Pinpoint the cell where the given text exists, returning its [X, Y] midpoint coordinate. 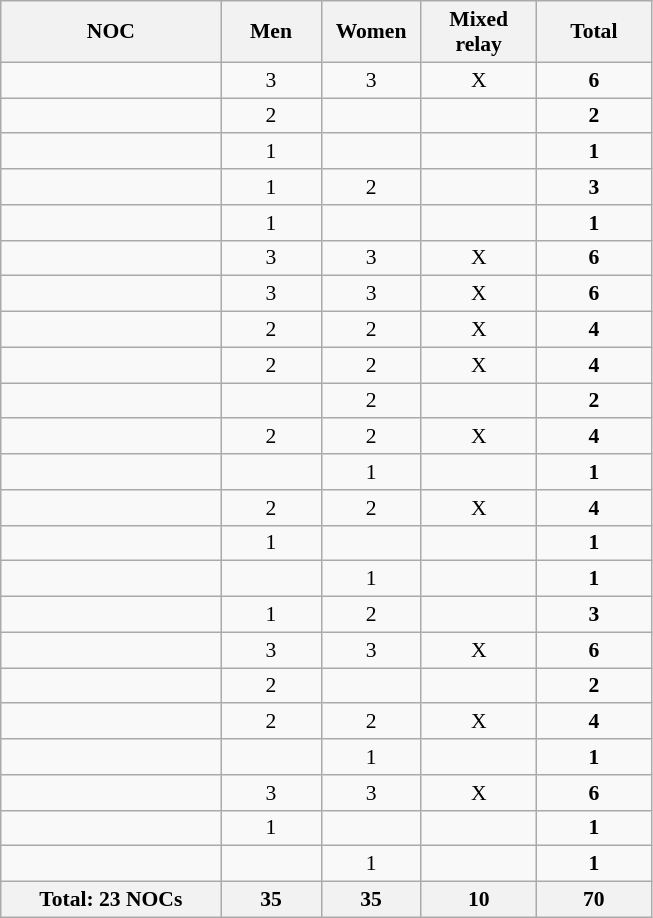
Women [371, 32]
Total: 23 NOCs [111, 900]
Mixed relay [478, 32]
Men [271, 32]
Total [594, 32]
NOC [111, 32]
10 [478, 900]
70 [594, 900]
